Locate the cell with the specified text and output its (X, Y) center coordinate. 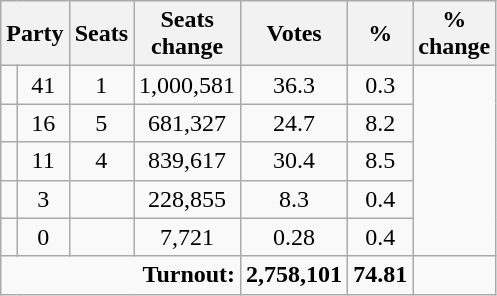
4 (101, 161)
8.3 (294, 199)
0.3 (380, 85)
41 (43, 85)
11 (43, 161)
3 (43, 199)
7,721 (188, 237)
228,855 (188, 199)
%change (454, 34)
16 (43, 123)
839,617 (188, 161)
2,758,101 (294, 275)
8.2 (380, 123)
36.3 (294, 85)
74.81 (380, 275)
681,327 (188, 123)
Turnout: (121, 275)
1,000,581 (188, 85)
Votes (294, 34)
24.7 (294, 123)
Seatschange (188, 34)
Seats (101, 34)
30.4 (294, 161)
0 (43, 237)
8.5 (380, 161)
% (380, 34)
Party (35, 34)
1 (101, 85)
5 (101, 123)
0.28 (294, 237)
